Return the (x, y) coordinate for the center point of the cell that contains the specified text.  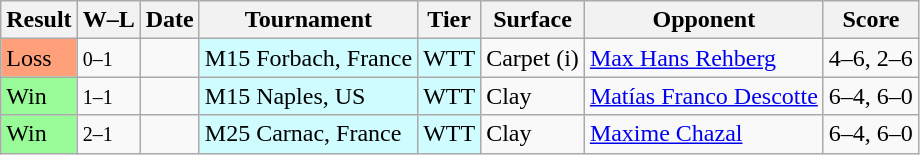
Matías Franco Descotte (704, 96)
Carpet (i) (533, 58)
Tournament (308, 20)
Score (870, 20)
0–1 (108, 58)
2–1 (108, 134)
Opponent (704, 20)
M15 Naples, US (308, 96)
M15 Forbach, France (308, 58)
Tier (450, 20)
M25 Carnac, France (308, 134)
Result (39, 20)
Surface (533, 20)
Maxime Chazal (704, 134)
Max Hans Rehberg (704, 58)
Date (170, 20)
1–1 (108, 96)
W–L (108, 20)
Loss (39, 58)
4–6, 2–6 (870, 58)
